Capture the cell that displays the provided text and extract its [X, Y] central coordinate. 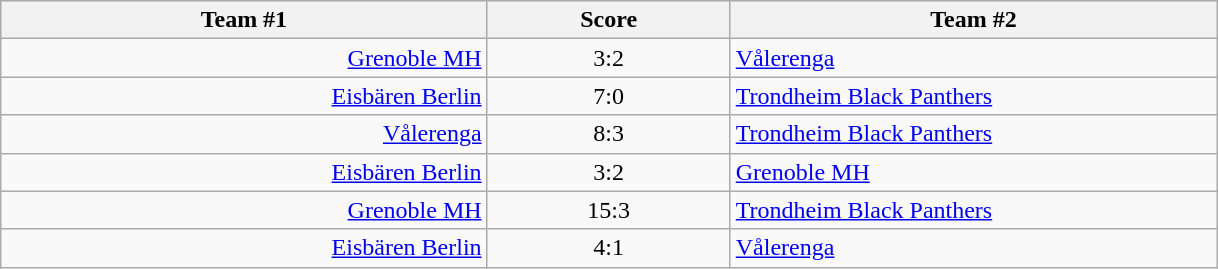
Score [608, 20]
4:1 [608, 248]
Team #2 [973, 20]
15:3 [608, 210]
8:3 [608, 134]
7:0 [608, 96]
Team #1 [244, 20]
